Capture the cell that displays the provided text and extract its (x, y) central coordinate. 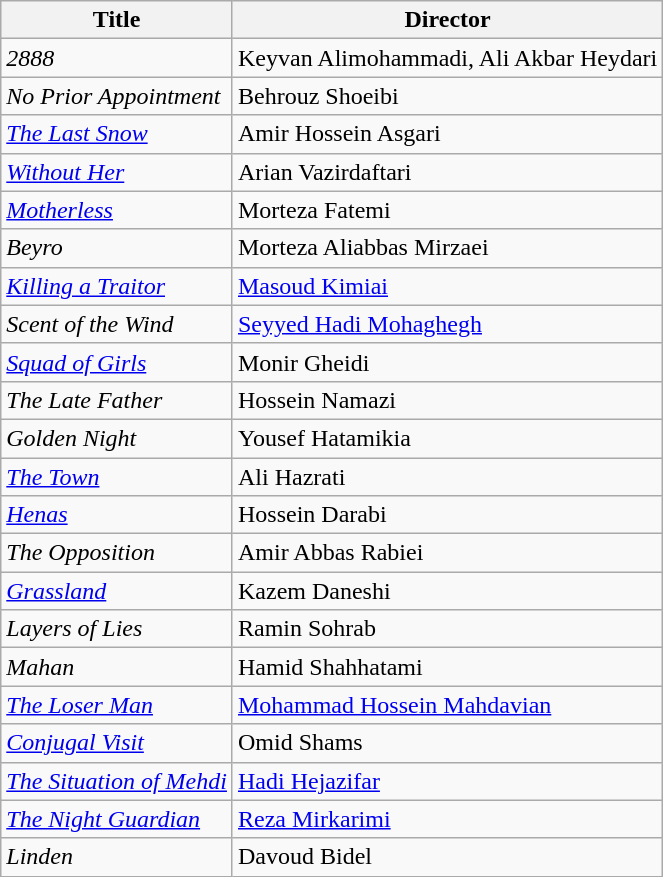
Mohammad Hossein Mahdavian (447, 705)
Amir Abbas Rabiei (447, 553)
Linden (117, 857)
The Night Guardian (117, 819)
Seyyed Hadi Mohaghegh (447, 324)
Monir Gheidi (447, 362)
Without Her (117, 172)
Beyro (117, 248)
Arian Vazirdaftari (447, 172)
No Prior Appointment (117, 96)
Mahan (117, 667)
Reza Mirkarimi (447, 819)
Amir Hossein Asgari (447, 134)
Golden Night (117, 438)
Hadi Hejazifar (447, 781)
Henas (117, 515)
Ali Hazrati (447, 477)
Behrouz Shoeibi (447, 96)
The Opposition (117, 553)
Conjugal Visit (117, 743)
Kazem Daneshi (447, 591)
Hamid Shahhatami (447, 667)
The Last Snow (117, 134)
Yousef Hatamikia (447, 438)
Hossein Darabi (447, 515)
The Loser Man (117, 705)
Killing a Traitor (117, 286)
2888 (117, 58)
Director (447, 20)
Omid Shams (447, 743)
Layers of Lies (117, 629)
The Town (117, 477)
Hossein Namazi (447, 400)
Keyvan Alimohammadi, Ali Akbar Heydari (447, 58)
Morteza Aliabbas Mirzaei (447, 248)
Morteza Fatemi (447, 210)
Davoud Bidel (447, 857)
Grassland (117, 591)
Motherless (117, 210)
Ramin Sohrab (447, 629)
Masoud Kimiai (447, 286)
The Late Father (117, 400)
The Situation of Mehdi (117, 781)
Scent of the Wind (117, 324)
Squad of Girls (117, 362)
Title (117, 20)
